Search for the cell housing the specified text and yield its [x, y] center coordinate. 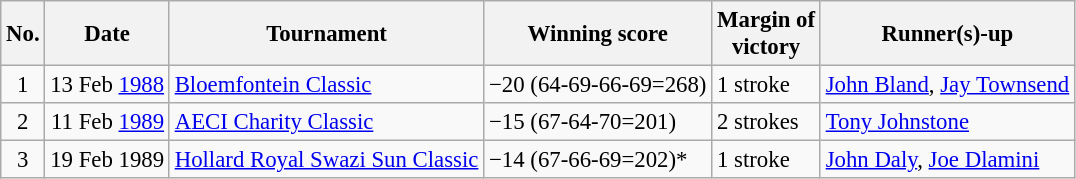
2 [23, 122]
2 strokes [766, 122]
Runner(s)-up [947, 34]
John Daly, Joe Dlamini [947, 160]
−15 (67-64-70=201) [598, 122]
Date [107, 34]
Tournament [326, 34]
Margin ofvictory [766, 34]
11 Feb 1989 [107, 122]
Hollard Royal Swazi Sun Classic [326, 160]
Tony Johnstone [947, 122]
1 [23, 85]
Winning score [598, 34]
3 [23, 160]
19 Feb 1989 [107, 160]
John Bland, Jay Townsend [947, 85]
13 Feb 1988 [107, 85]
AECI Charity Classic [326, 122]
No. [23, 34]
Bloemfontein Classic [326, 85]
−14 (67-66-69=202)* [598, 160]
−20 (64-69-66-69=268) [598, 85]
